Locate the cell with the specified text and output its [x, y] center coordinate. 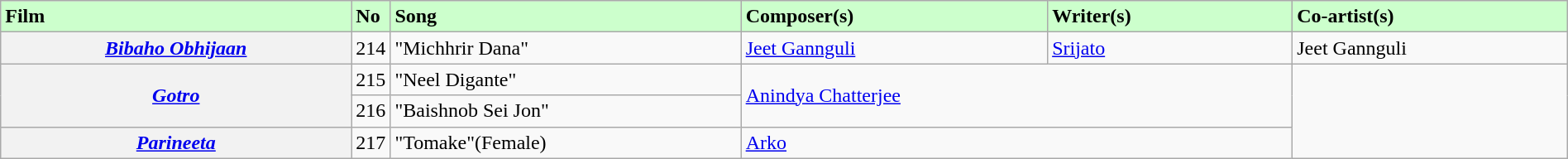
Song [566, 17]
214 [370, 48]
Bibaho Obhijaan [176, 48]
"Neel Digante" [566, 79]
Composer(s) [894, 17]
Co-artist(s) [1431, 17]
Gotro [176, 95]
Srijato [1170, 48]
217 [370, 142]
"Baishnob Sei Jon" [566, 111]
No [370, 17]
"Michhrir Dana" [566, 48]
Arko [1017, 142]
Anindya Chatterjee [1017, 95]
"Tomake"(Female) [566, 142]
216 [370, 111]
215 [370, 79]
Writer(s) [1170, 17]
Parineeta [176, 142]
Film [176, 17]
